Find where the given text appears and provide that cell's center as (x, y) coordinate. 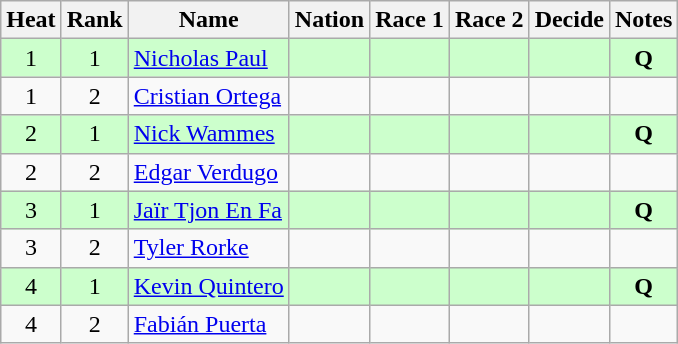
Nick Wammes (208, 134)
Fabián Puerta (208, 324)
Tyler Rorke (208, 248)
Notes (643, 20)
Kevin Quintero (208, 286)
Race 1 (410, 20)
Rank (94, 20)
Edgar Verdugo (208, 172)
Heat (31, 20)
Race 2 (489, 20)
Nicholas Paul (208, 58)
Cristian Ortega (208, 96)
Decide (569, 20)
Jaïr Tjon En Fa (208, 210)
Nation (329, 20)
Name (208, 20)
